Return (X, Y) of the center of cell containing provided text 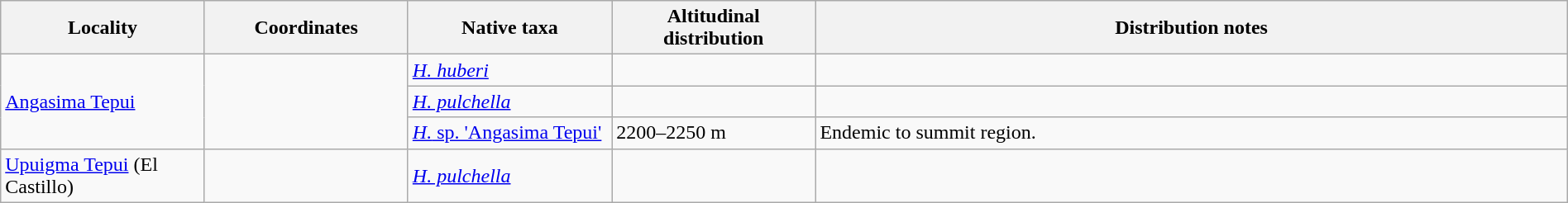
Distribution notes (1191, 28)
Coordinates (306, 28)
H. huberi (509, 70)
Native taxa (509, 28)
Locality (103, 28)
Endemic to summit region. (1191, 133)
Altitudinal distribution (714, 28)
2200–2250 m (714, 133)
Angasima Tepui (103, 101)
H. sp. 'Angasima Tepui' (509, 133)
Upuigma Tepui (El Castillo) (103, 175)
